Output the [x, y] coordinate of the center of the cell containing the given text.  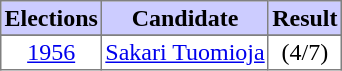
Elections [52, 18]
Result [304, 18]
Sakari Tuomioja [186, 52]
Candidate [186, 18]
(4/7) [304, 52]
1956 [52, 52]
